Return (x, y) of the center of cell containing provided text 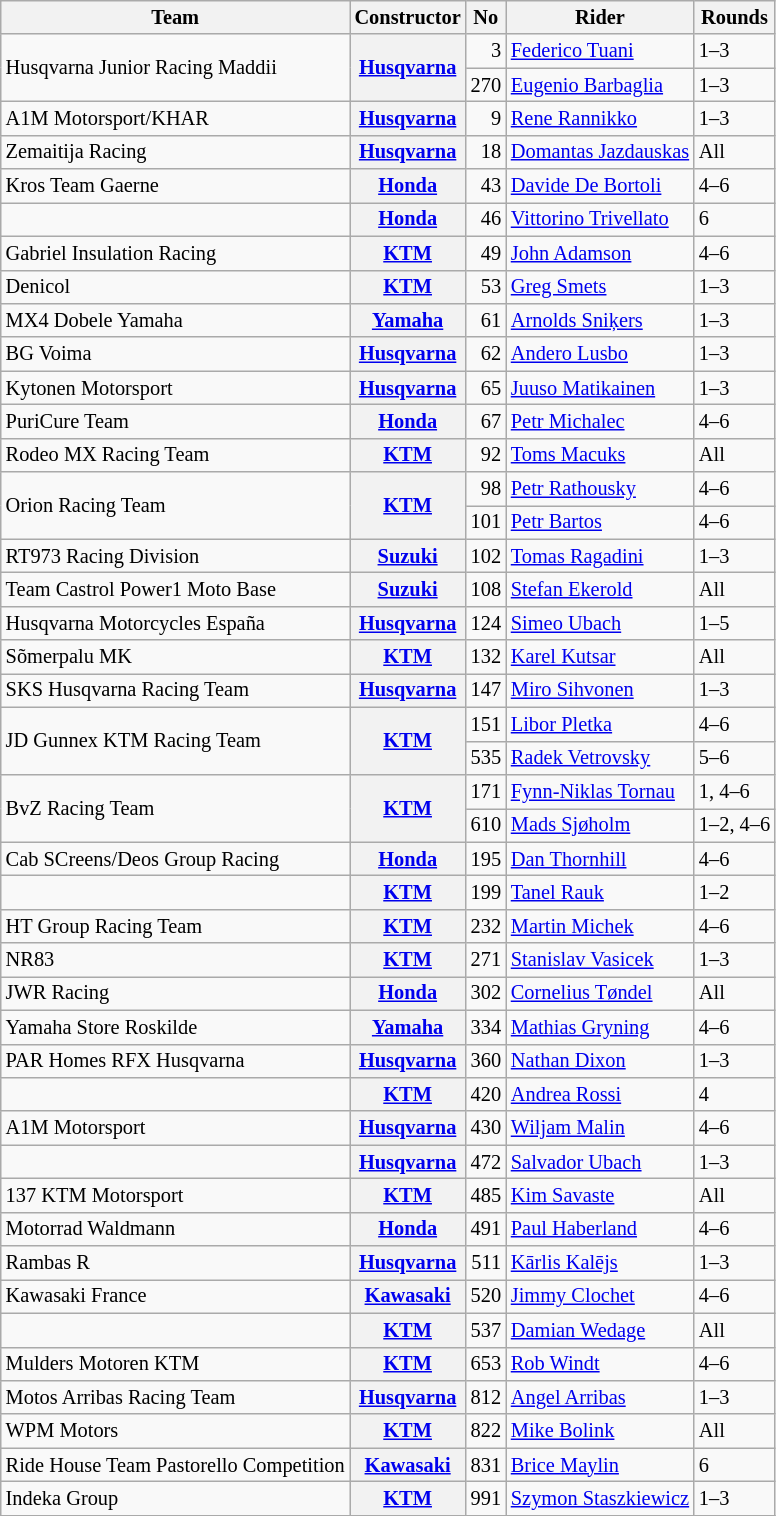
Rounds (734, 17)
5–6 (734, 758)
98 (486, 489)
Kytonen Motorsport (176, 388)
Mads Sjøholm (600, 825)
A1M Motorsport (176, 1128)
171 (486, 791)
Kārlis Kalējs (600, 1263)
JD Gunnex KTM Racing Team (176, 740)
Tanel Rauk (600, 892)
Kim Savaste (600, 1195)
Mulders Motoren KTM (176, 1364)
Denicol (176, 287)
137 KTM Motorsport (176, 1195)
92 (486, 455)
Federico Tuani (600, 51)
485 (486, 1195)
49 (486, 253)
43 (486, 186)
Domantas Jazdauskas (600, 152)
67 (486, 421)
MX4 Dobele Yamaha (176, 320)
65 (486, 388)
Motorrad Waldmann (176, 1229)
Husqvarna Motorcycles España (176, 623)
Radek Vetrovsky (600, 758)
Zemaitija Racing (176, 152)
195 (486, 859)
151 (486, 724)
Stefan Ekerold (600, 589)
Martin Michek (600, 926)
Brice Maylin (600, 1465)
Motos Arribas Racing Team (176, 1397)
Andrea Rossi (600, 1094)
Team (176, 17)
9 (486, 118)
61 (486, 320)
Kros Team Gaerne (176, 186)
232 (486, 926)
Dan Thornhill (600, 859)
Paul Haberland (600, 1229)
No (486, 17)
53 (486, 287)
Davide De Bortoli (600, 186)
Rene Rannikko (600, 118)
WPM Motors (176, 1431)
Kawasaki France (176, 1296)
132 (486, 657)
Mathias Gryning (600, 1027)
Wiljam Malin (600, 1128)
472 (486, 1162)
Petr Bartos (600, 522)
Petr Michalec (600, 421)
420 (486, 1094)
270 (486, 85)
Libor Pletka (600, 724)
Eugenio Barbaglia (600, 85)
537 (486, 1330)
520 (486, 1296)
Rodeo MX Racing Team (176, 455)
610 (486, 825)
653 (486, 1364)
Toms Macuks (600, 455)
812 (486, 1397)
Gabriel Insulation Racing (176, 253)
Constructor (408, 17)
101 (486, 522)
511 (486, 1263)
Sõmerpalu MK (176, 657)
1–2, 4–6 (734, 825)
334 (486, 1027)
Stanislav Vasicek (600, 960)
1, 4–6 (734, 791)
Rider (600, 17)
108 (486, 589)
Tomas Ragadini (600, 556)
Andero Lusbo (600, 354)
Angel Arribas (600, 1397)
Salvador Ubach (600, 1162)
822 (486, 1431)
PAR Homes RFX Husqvarna (176, 1061)
199 (486, 892)
John Adamson (600, 253)
271 (486, 960)
491 (486, 1229)
831 (486, 1465)
Juuso Matikainen (600, 388)
SKS Husqvarna Racing Team (176, 690)
991 (486, 1498)
Vittorino Trivellato (600, 219)
PuriCure Team (176, 421)
Fynn-Niklas Tornau (600, 791)
Rob Windt (600, 1364)
302 (486, 993)
JWR Racing (176, 993)
Szymon Staszkiewicz (600, 1498)
18 (486, 152)
Nathan Dixon (600, 1061)
Ride House Team Pastorello Competition (176, 1465)
Cab SCreens/Deos Group Racing (176, 859)
535 (486, 758)
BG Voima (176, 354)
NR83 (176, 960)
1–5 (734, 623)
124 (486, 623)
Damian Wedage (600, 1330)
62 (486, 354)
Mike Bolink (600, 1431)
Indeka Group (176, 1498)
Miro Sihvonen (600, 690)
147 (486, 690)
430 (486, 1128)
Greg Smets (600, 287)
4 (734, 1094)
BvZ Racing Team (176, 808)
Team Castrol Power1 Moto Base (176, 589)
A1M Motorsport/KHAR (176, 118)
Orion Racing Team (176, 506)
Arnolds Sniķers (600, 320)
1–2 (734, 892)
46 (486, 219)
RT973 Racing Division (176, 556)
Yamaha Store Roskilde (176, 1027)
Jimmy Clochet (600, 1296)
Rambas R (176, 1263)
Husqvarna Junior Racing Maddii (176, 68)
102 (486, 556)
3 (486, 51)
Karel Kutsar (600, 657)
Cornelius Tøndel (600, 993)
Petr Rathousky (600, 489)
360 (486, 1061)
HT Group Racing Team (176, 926)
Simeo Ubach (600, 623)
